Identify which cell holds the provided text, then report its [x, y] central coordinate. 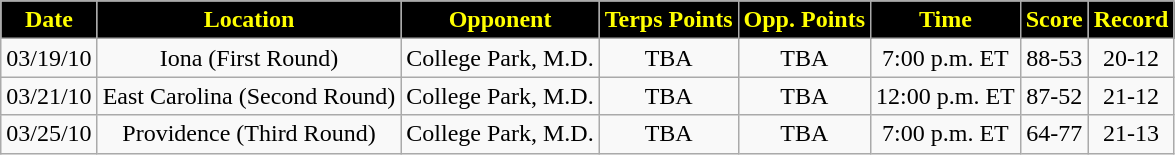
64-77 [1054, 134]
Record [1131, 20]
Terps Points [668, 20]
Date [49, 20]
Score [1054, 20]
Opp. Points [804, 20]
12:00 p.m. ET [946, 96]
East Carolina (Second Round) [249, 96]
03/21/10 [49, 96]
Location [249, 20]
Iona (First Round) [249, 58]
21-12 [1131, 96]
Opponent [500, 20]
87-52 [1054, 96]
20-12 [1131, 58]
88-53 [1054, 58]
03/19/10 [49, 58]
Providence (Third Round) [249, 134]
03/25/10 [49, 134]
21-13 [1131, 134]
Time [946, 20]
